Return the [X, Y] coordinate for the center point of the cell that contains the specified text.  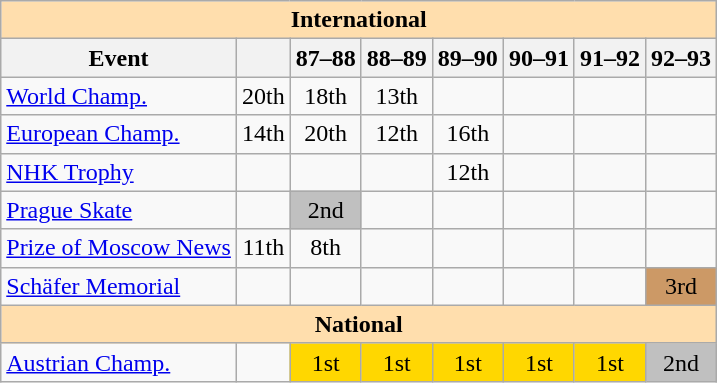
14th [263, 134]
3rd [680, 286]
International [359, 20]
8th [326, 248]
18th [326, 96]
Prague Skate [119, 210]
11th [263, 248]
88–89 [396, 58]
90–91 [538, 58]
European Champ. [119, 134]
National [359, 324]
Schäfer Memorial [119, 286]
91–92 [610, 58]
Event [119, 58]
16th [468, 134]
92–93 [680, 58]
13th [396, 96]
World Champ. [119, 96]
Austrian Champ. [119, 362]
NHK Trophy [119, 172]
87–88 [326, 58]
Prize of Moscow News [119, 248]
89–90 [468, 58]
